Pinpoint the cell where the given text exists, returning its [x, y] midpoint coordinate. 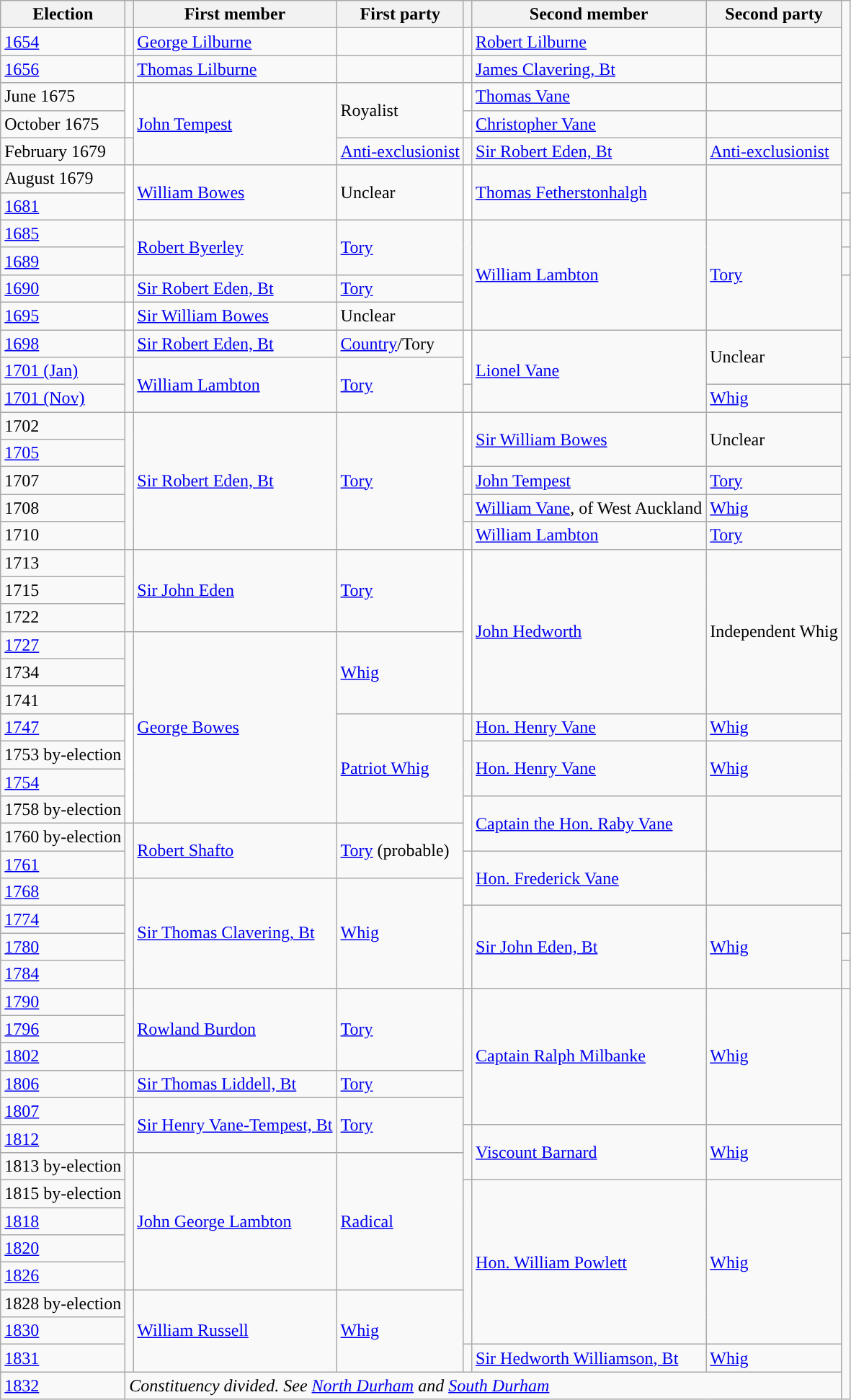
George Bowes [235, 727]
1796 [63, 1029]
1758 by-election [63, 810]
Sir Hedworth Williamson, Bt [589, 1358]
Tory (probable) [400, 851]
Viscount Barnard [589, 1152]
1734 [63, 672]
Rowland Burdon [235, 1029]
1784 [63, 974]
1830 [63, 1331]
James Clavering, Bt [589, 69]
1802 [63, 1056]
1768 [63, 892]
1747 [63, 727]
Christopher Vane [589, 124]
1685 [63, 233]
1754 [63, 782]
William Bowes [235, 192]
1806 [63, 1084]
Patriot Whig [400, 768]
1832 [63, 1386]
1681 [63, 206]
Robert Lilburne [589, 42]
1831 [63, 1358]
Royalist [400, 110]
1761 [63, 865]
Captain Ralph Milbanke [589, 1056]
Sir John Eden [235, 590]
Country/Tory [400, 344]
1654 [63, 42]
August 1679 [63, 179]
Second member [589, 14]
Thomas Fetherstonhalgh [589, 192]
Independent Whig [774, 631]
1710 [63, 535]
1656 [63, 69]
1722 [63, 617]
1715 [63, 590]
1820 [63, 1249]
1690 [63, 288]
1753 by-election [63, 754]
Captain the Hon. Raby Vane [589, 824]
Robert Byerley [235, 247]
Thomas Lilburne [235, 69]
1701 (Jan) [63, 371]
William Vane, of West Auckland [589, 508]
1760 by-election [63, 837]
1698 [63, 344]
George Lilburne [235, 42]
1826 [63, 1276]
1807 [63, 1111]
John Hedworth [589, 631]
February 1679 [63, 151]
1705 [63, 453]
Sir John Eden, Bt [589, 947]
Second party [774, 14]
Sir Henry Vane-Tempest, Bt [235, 1125]
1818 [63, 1221]
1695 [63, 316]
1727 [63, 645]
John George Lambton [235, 1221]
Hon. Frederick Vane [589, 878]
Radical [400, 1221]
June 1675 [63, 97]
1812 [63, 1138]
1708 [63, 508]
First member [235, 14]
Election [63, 14]
1702 [63, 426]
1707 [63, 481]
Sir Thomas Clavering, Bt [235, 933]
1689 [63, 261]
1813 by-election [63, 1166]
First party [400, 14]
Thomas Vane [589, 97]
1774 [63, 919]
1780 [63, 947]
October 1675 [63, 124]
Hon. William Powlett [589, 1262]
1741 [63, 700]
1701 (Nov) [63, 398]
Lionel Vane [589, 371]
1828 by-election [63, 1303]
1713 [63, 563]
William Russell [235, 1331]
Constituency divided. See North Durham and South Durham [484, 1386]
1815 by-election [63, 1193]
Robert Shafto [235, 851]
1790 [63, 1002]
Sir Thomas Liddell, Bt [235, 1084]
